Search for the cell housing the specified text and yield its (x, y) center coordinate. 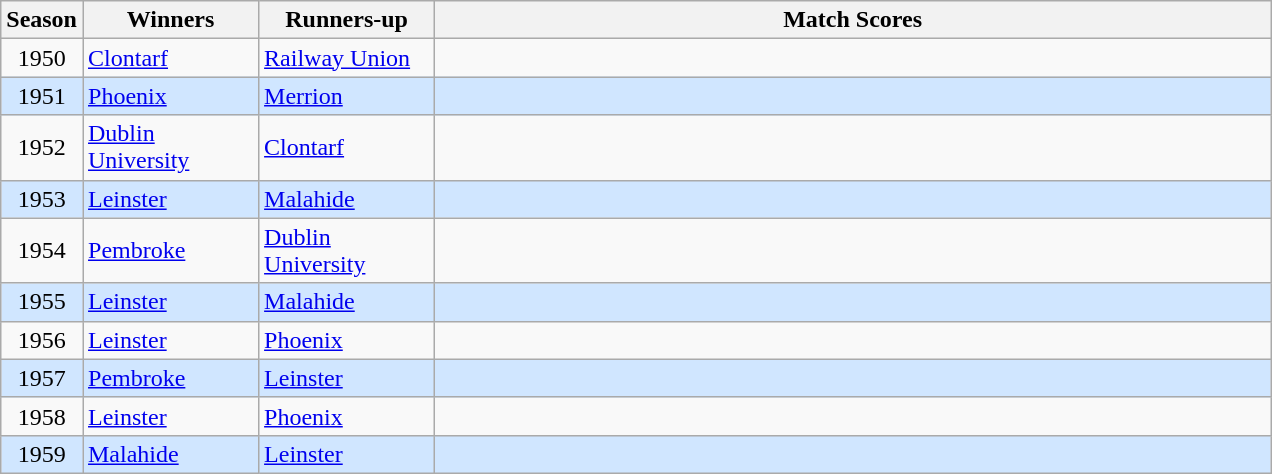
1956 (42, 340)
Runners-up (347, 20)
Season (42, 20)
1953 (42, 199)
1958 (42, 416)
Match Scores (853, 20)
1959 (42, 454)
1955 (42, 302)
1957 (42, 378)
1950 (42, 58)
1952 (42, 148)
Railway Union (347, 58)
Winners (170, 20)
1951 (42, 96)
Merrion (347, 96)
1954 (42, 250)
